Return [X, Y] of the center of cell containing provided text 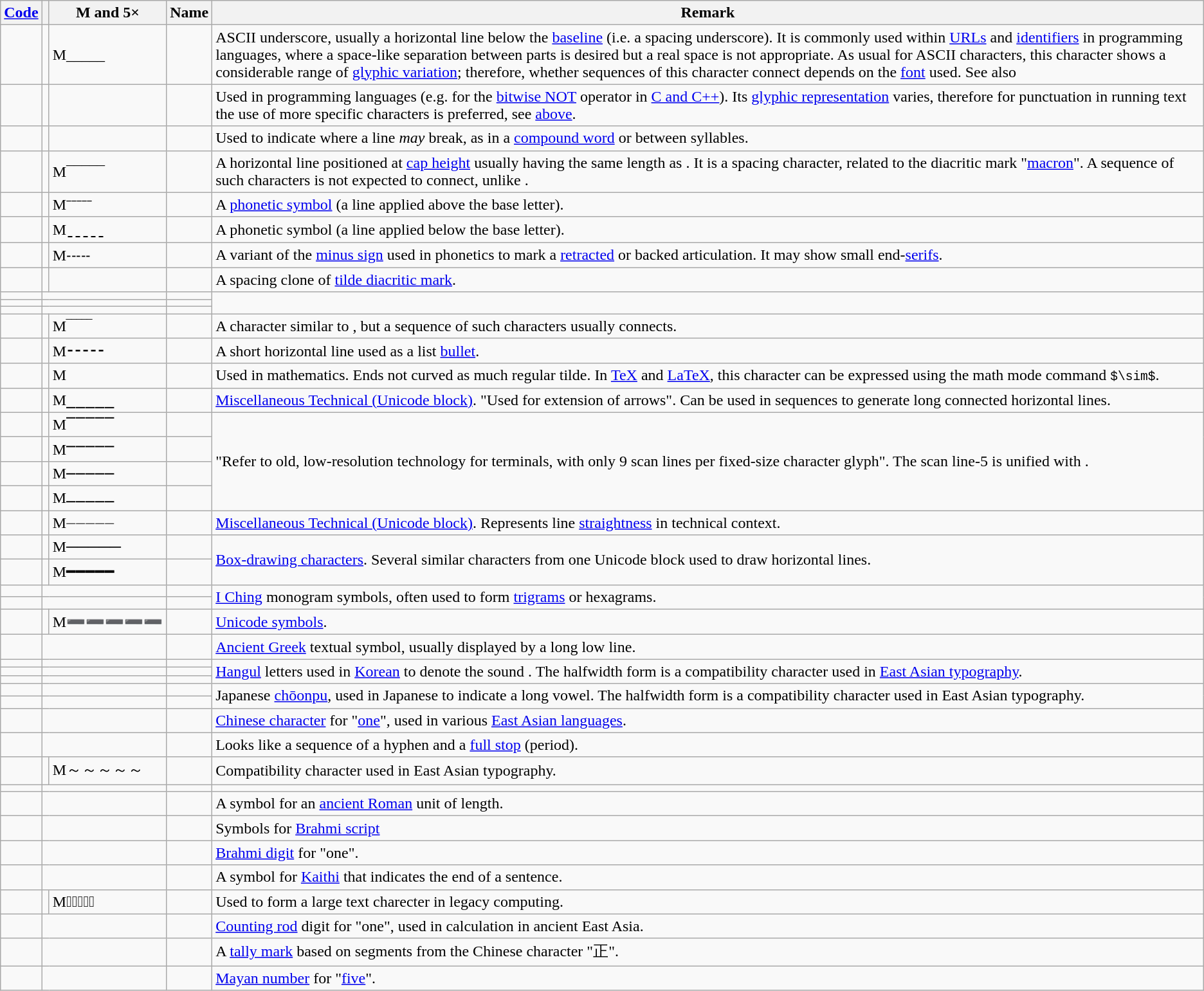
A variant of the minus sign used in phonetics to mark a retracted or backed articulation. It may show small end-serifs. [708, 255]
Counting rod digit for "one", used in calculation in ancient East Asia. [708, 926]
Compatibility character used in East Asian typography. [708, 770]
M⁃⁃⁃⁃⁃ [107, 351]
M⎽⎽⎽⎽⎽ [107, 498]
M⎯⎯⎯⎯⎯ [107, 400]
M‾‾‾‾‾ [107, 326]
Ancient Greek textual symbol, usually displayed by a long low line. [708, 647]
Hangul letters used in Korean to denote the sound . The halfwidth form is a compatibility character used in East Asian typography. [708, 671]
Brahmi digit for "one". [708, 853]
Miscellaneous Technical (Unicode block). "Used for extension of arrows". Can be used in sequences to generate long connected horizontal lines. [708, 400]
M˗˗˗˗˗ [107, 255]
M and 5× [107, 13]
"Refer to old, low-resolution technology for terminals, with only 9 scan lines per fixed-size character glyph". The scan line-5 is unified with . [708, 461]
Used to indicate where a line may break, as in a compound word or between syllables. [708, 138]
Used to form a large text charecter in legacy computing. [708, 902]
Mˍˍˍˍˍ [107, 230]
M⏤⏤⏤⏤⏤ [107, 523]
Unicode symbols. [708, 622]
Symbols for Brahmi script [708, 828]
I Ching monogram symbols, often used to form trigrams or hexagrams. [708, 597]
Code [21, 13]
Name [189, 13]
Japanese chōonpu, used in Japanese to indicate a long vowel. The halfwidth form is a compatibility character used in East Asian typography. [708, 696]
M𜸟𜸟𜸟𜸟𜸟 [107, 902]
A symbol for Kaithi that indicates the end of a sentence. [708, 877]
A character similar to , but a sequence of such characters usually connects. [708, 326]
M¯¯¯¯¯ [107, 171]
M━━━━━ [107, 572]
M➖➖➖➖➖ [107, 622]
A short horizontal line used as a list bullet. [708, 351]
M───── [107, 547]
M_____ [107, 55]
A phonetic symbol (a line applied below the base letter). [708, 230]
A phonetic symbol (a line applied above the base letter). [708, 205]
M [107, 376]
M⎻⎻⎻⎻⎻ [107, 449]
Miscellaneous Technical (Unicode block). Represents line straightness in technical context. [708, 523]
Used in mathematics. Ends not curved as much regular tilde. In TeX and LaTeX, this character can be expressed using the math mode command $\sim$. [708, 376]
A symbol for an ancient Roman unit of length. [708, 804]
M⎼⎼⎼⎼⎼ [107, 473]
Mˉˉˉˉˉ [107, 205]
M⎺⎺⎺⎺⎺ [107, 424]
Box-drawing characters. Several similar characters from one Unicode block used to draw horizontal lines. [708, 560]
Chinese character for "one", used in various East Asian languages. [708, 720]
Looks like a sequence of a hyphen and a full stop (period). [708, 745]
Mayan number for "five". [708, 978]
A tally mark based on segments from the Chinese character "正". [708, 952]
A spacing clone of tilde diacritic mark. [708, 280]
M～～～～～ [107, 770]
Remark [708, 13]
